From the cell containing the given text, extract its center point as [X, Y] coordinate. 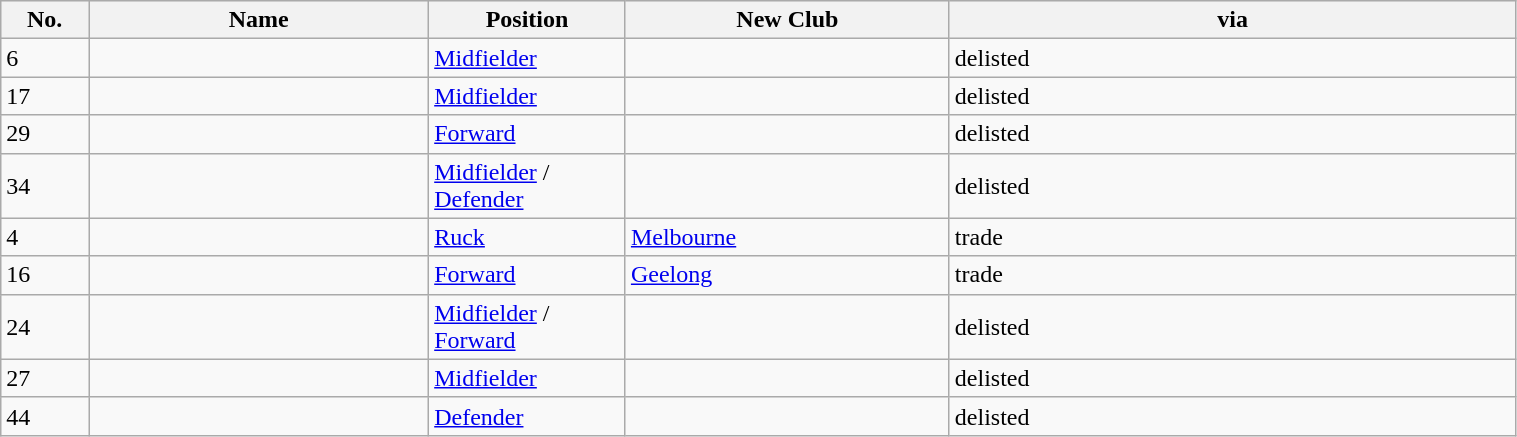
17 [45, 96]
Defender [528, 416]
24 [45, 326]
27 [45, 378]
Name [259, 20]
Midfielder / Defender [528, 186]
Position [528, 20]
Melbourne [787, 237]
Geelong [787, 275]
Ruck [528, 237]
Midfielder / Forward [528, 326]
4 [45, 237]
29 [45, 134]
via [1232, 20]
6 [45, 58]
34 [45, 186]
16 [45, 275]
New Club [787, 20]
No. [45, 20]
44 [45, 416]
